Search for the cell housing the specified text and yield its [x, y] center coordinate. 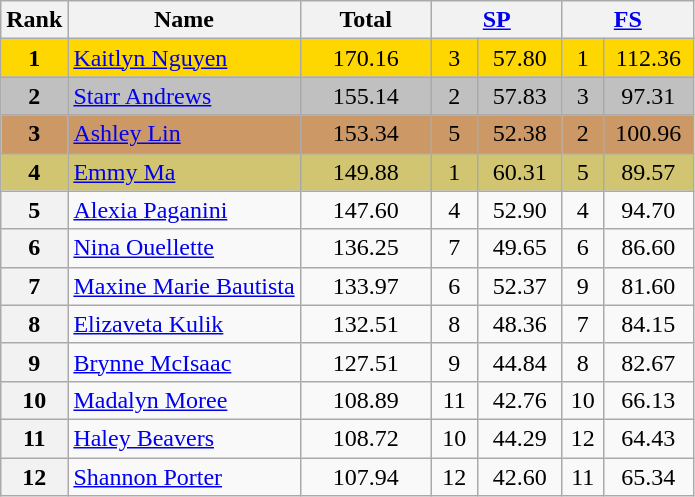
84.15 [648, 324]
Madalyn Moree [184, 400]
94.70 [648, 210]
Emmy Ma [184, 172]
52.37 [520, 286]
49.65 [520, 248]
89.57 [648, 172]
97.31 [648, 96]
44.84 [520, 362]
60.31 [520, 172]
81.60 [648, 286]
Haley Beavers [184, 438]
132.51 [366, 324]
Name [184, 20]
108.72 [366, 438]
65.34 [648, 477]
149.88 [366, 172]
48.36 [520, 324]
147.60 [366, 210]
112.36 [648, 58]
Shannon Porter [184, 477]
108.89 [366, 400]
57.80 [520, 58]
82.67 [648, 362]
Ashley Lin [184, 134]
133.97 [366, 286]
170.16 [366, 58]
44.29 [520, 438]
155.14 [366, 96]
136.25 [366, 248]
42.76 [520, 400]
Elizaveta Kulik [184, 324]
Maxine Marie Bautista [184, 286]
Starr Andrews [184, 96]
Nina Ouellette [184, 248]
FS [628, 20]
Total [366, 20]
Alexia Paganini [184, 210]
57.83 [520, 96]
SP [496, 20]
52.38 [520, 134]
127.51 [366, 362]
Brynne McIsaac [184, 362]
Rank [34, 20]
107.94 [366, 477]
100.96 [648, 134]
64.43 [648, 438]
Kaitlyn Nguyen [184, 58]
66.13 [648, 400]
153.34 [366, 134]
42.60 [520, 477]
86.60 [648, 248]
52.90 [520, 210]
